Search for the cell housing the specified text and yield its [x, y] center coordinate. 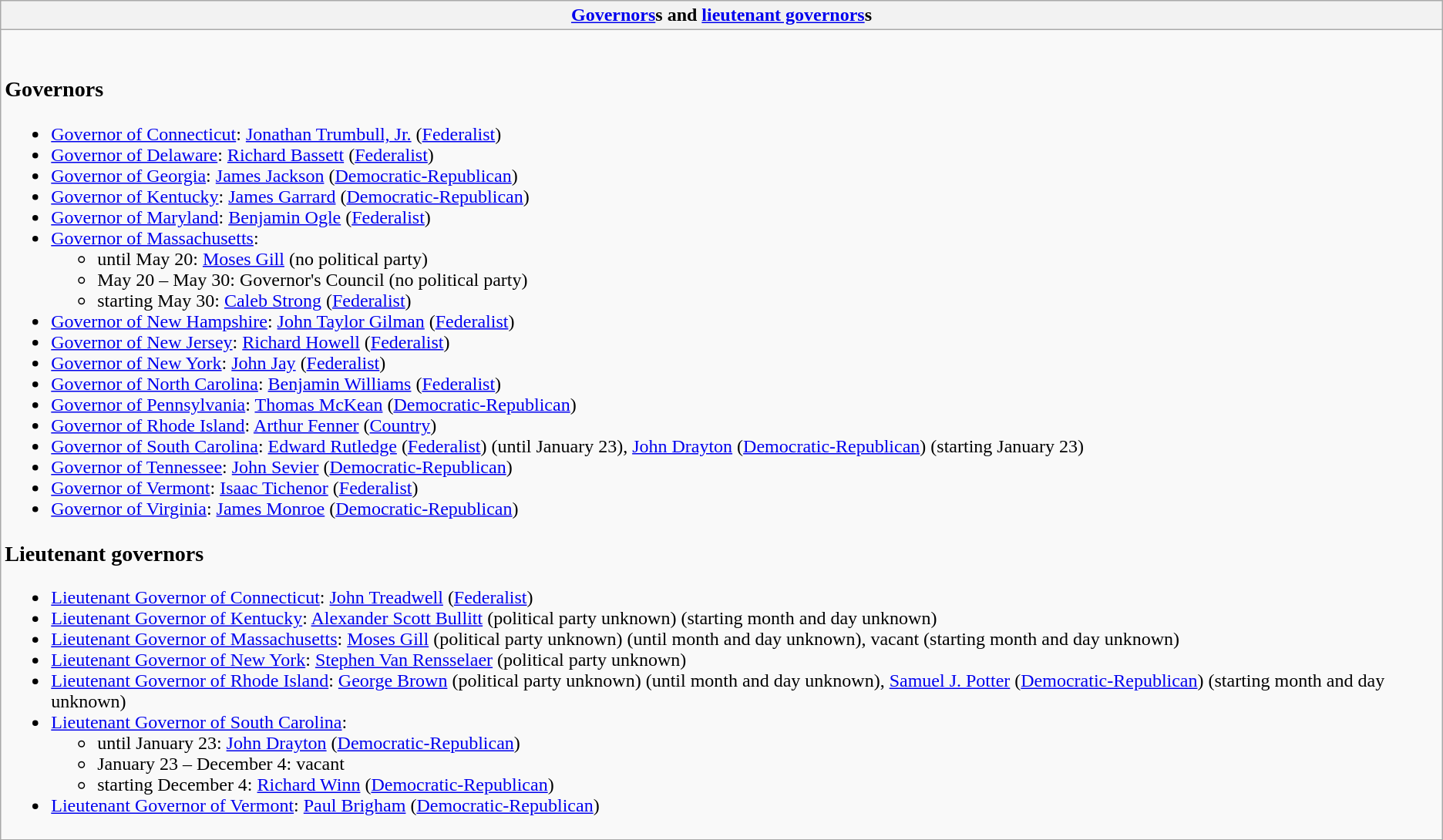
Governorss and lieutenant governorss [721, 15]
